Locate the cell with the specified text and output its (X, Y) center coordinate. 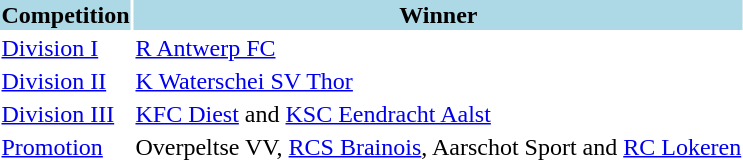
Division III (66, 114)
R Antwerp FC (438, 48)
Competition (66, 15)
Winner (438, 15)
Division I (66, 48)
Division II (66, 81)
K Waterschei SV Thor (438, 81)
KFC Diest and KSC Eendracht Aalst (438, 114)
